Identify which cell holds the provided text, then report its (x, y) central coordinate. 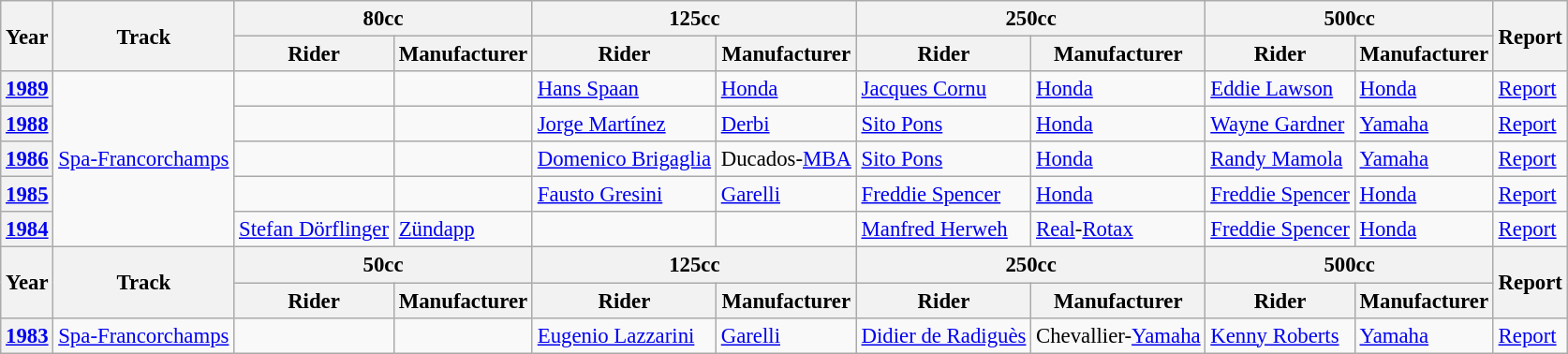
Eddie Lawson (1280, 89)
1988 (27, 125)
1989 (27, 89)
Fausto Gresini (624, 195)
Randy Mamola (1280, 159)
1983 (27, 335)
Wayne Gardner (1280, 125)
Jorge Martínez (624, 125)
Didier de Radiguès (943, 335)
1984 (27, 229)
Derbi (786, 125)
Eugenio Lazzarini (624, 335)
Kenny Roberts (1280, 335)
80cc (384, 19)
Manfred Herweh (943, 229)
Chevallier-Yamaha (1118, 335)
50cc (384, 265)
Stefan Dörflinger (315, 229)
Hans Spaan (624, 89)
Jacques Cornu (943, 89)
Zündapp (463, 229)
1986 (27, 159)
Domenico Brigaglia (624, 159)
Real-Rotax (1118, 229)
Ducados-MBA (786, 159)
1985 (27, 195)
